Search for the cell housing the specified text and yield its [x, y] center coordinate. 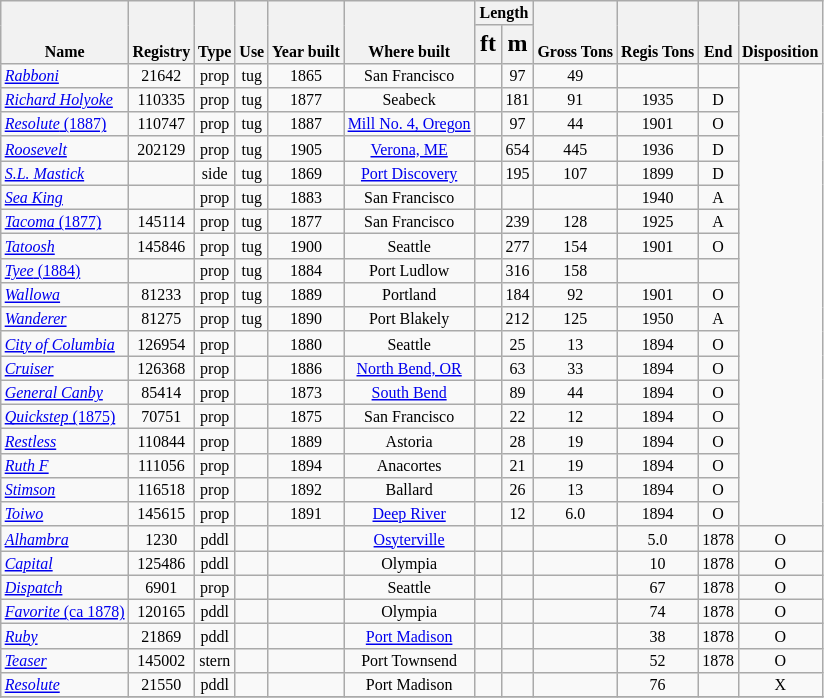
Disposition [780, 32]
1873 [306, 392]
Favorite (ca 1878) [65, 611]
1883 [306, 197]
Roosevelt [65, 148]
Year built [306, 32]
End [718, 32]
111056 [161, 465]
21 [518, 465]
445 [575, 148]
Astoria [410, 441]
South Bend [410, 392]
21642 [161, 75]
1890 [306, 319]
Ruby [65, 636]
1899 [658, 173]
m [518, 44]
Resolute (1887) [65, 124]
Deep River [410, 514]
6901 [161, 587]
107 [575, 173]
89 [518, 392]
10 [658, 563]
120165 [161, 611]
1935 [658, 100]
21869 [161, 636]
X [780, 685]
Osyterville [410, 538]
Wanderer [65, 319]
184 [518, 295]
28 [518, 441]
Sea King [65, 197]
52 [658, 660]
Restless [65, 441]
Registry [161, 32]
33 [575, 368]
212 [518, 319]
Anacortes [410, 465]
1887 [306, 124]
Mill No. 4, Oregon [410, 124]
1869 [306, 173]
67 [658, 587]
Port Ludlow [410, 270]
181 [518, 100]
Capital [65, 563]
Teaser [65, 660]
1880 [306, 343]
side [214, 173]
145846 [161, 246]
Where built [410, 32]
ft [488, 44]
26 [518, 490]
1936 [658, 148]
Ruth F [65, 465]
5.0 [658, 538]
1905 [306, 148]
Richard Holyoke [65, 100]
1891 [306, 514]
Dispatch [65, 587]
110844 [161, 441]
Alhambra [65, 538]
126368 [161, 368]
Gross Tons [575, 32]
74 [658, 611]
1940 [658, 197]
S.L. Mastick [65, 173]
145002 [161, 660]
1875 [306, 416]
158 [575, 270]
6.0 [575, 514]
Port Discovery [410, 173]
81275 [161, 319]
Port Blakely [410, 319]
Ballard [410, 490]
Port Townsend [410, 660]
North Bend, OR [410, 368]
Type [214, 32]
125486 [161, 563]
1884 [306, 270]
1230 [161, 538]
25 [518, 343]
22 [518, 416]
Quickstep (1875) [65, 416]
Stimson [65, 490]
General Canby [65, 392]
49 [575, 75]
Resolute [65, 685]
Cruiser [65, 368]
125 [575, 319]
1865 [306, 75]
76 [658, 685]
195 [518, 173]
81233 [161, 295]
1950 [658, 319]
Seabeck [410, 100]
154 [575, 246]
239 [518, 221]
92 [575, 295]
1925 [658, 221]
Portland [410, 295]
Tatoosh [65, 246]
Verona, ME [410, 148]
654 [518, 148]
1886 [306, 368]
Toiwo [65, 514]
21550 [161, 685]
Name [65, 32]
stern [214, 660]
145615 [161, 514]
Tyee (1884) [65, 270]
85414 [161, 392]
70751 [161, 416]
63 [518, 368]
128 [575, 221]
Rabboni [65, 75]
202129 [161, 148]
Tacoma (1877) [65, 221]
277 [518, 246]
Wallowa [65, 295]
110335 [161, 100]
1892 [306, 490]
110747 [161, 124]
116518 [161, 490]
126954 [161, 343]
City of Columbia [65, 343]
145114 [161, 221]
Length [504, 13]
1900 [306, 246]
91 [575, 100]
38 [658, 636]
Regis Tons [658, 32]
316 [518, 270]
Use [252, 32]
